Find where the given text appears and provide that cell's center as [x, y] coordinate. 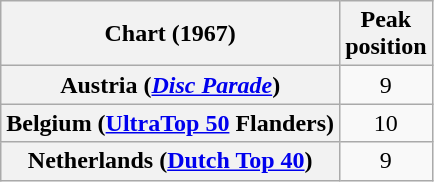
Chart (1967) [170, 34]
10 [386, 123]
Netherlands (Dutch Top 40) [170, 161]
Austria (Disc Parade) [170, 85]
Peakposition [386, 34]
Belgium (UltraTop 50 Flanders) [170, 123]
